Search for the cell housing the specified text and yield its [x, y] center coordinate. 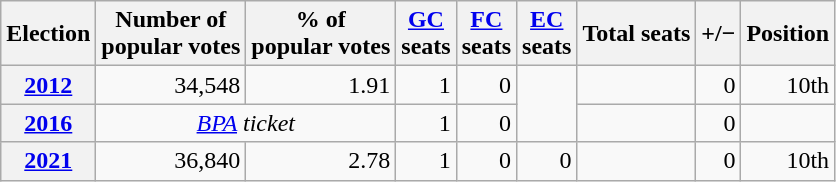
2021 [48, 161]
2.78 [321, 161]
2016 [48, 123]
ECseats [547, 34]
BPA ticket [246, 123]
36,840 [171, 161]
% ofpopular votes [321, 34]
GCseats [426, 34]
34,548 [171, 85]
Number ofpopular votes [171, 34]
Election [48, 34]
Total seats [636, 34]
FCseats [486, 34]
1.91 [321, 85]
2012 [48, 85]
Position [788, 34]
+/− [718, 34]
